Identify which cell holds the provided text, then report its (X, Y) central coordinate. 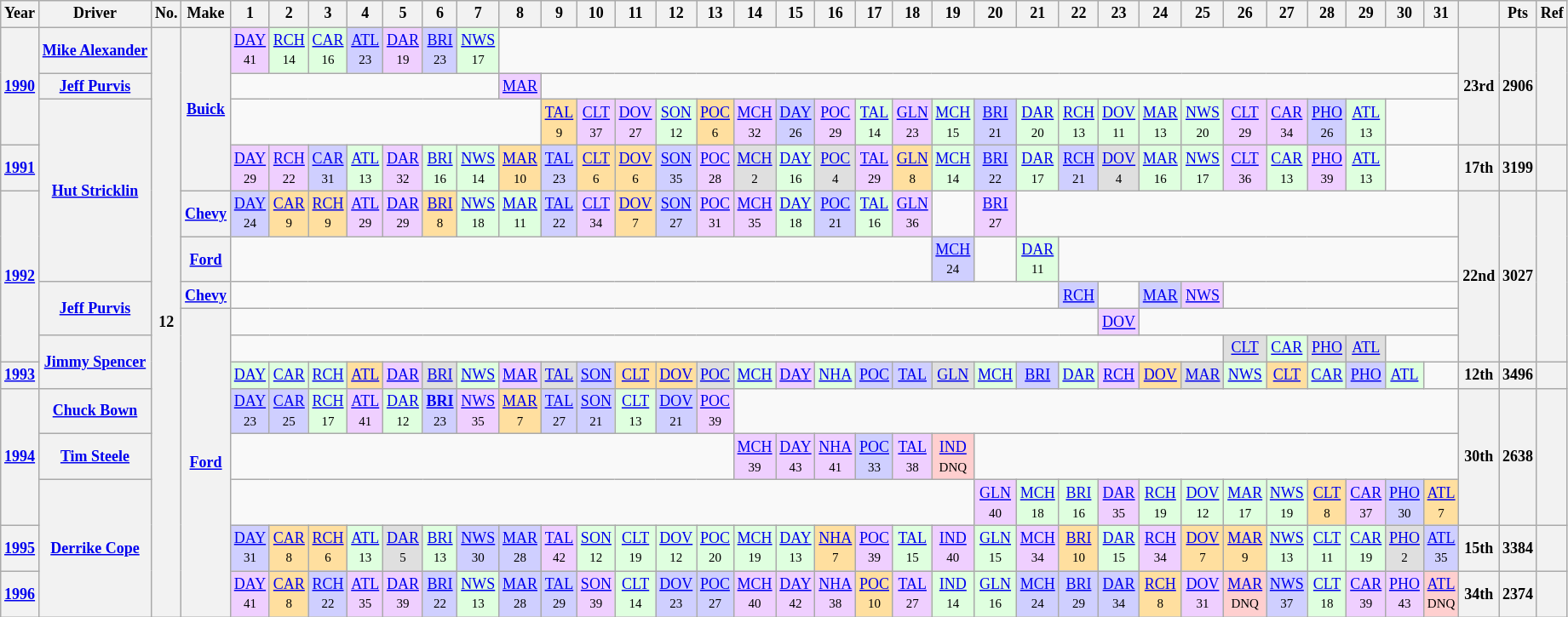
DAR17 (1037, 168)
1994 (20, 456)
Pts (1518, 14)
22nd (1479, 276)
TAL15 (912, 548)
PHO30 (1405, 502)
MCH35 (755, 214)
DAY29 (250, 168)
DAR5 (404, 548)
ATL41 (365, 411)
6 (439, 14)
CLT14 (635, 594)
MAR10 (520, 168)
BRI13 (439, 548)
DAR12 (404, 411)
1995 (20, 548)
POC27 (715, 594)
MCH15 (953, 123)
MCH40 (755, 594)
CLT6 (596, 168)
RCH14 (289, 50)
DOV21 (676, 411)
20 (996, 14)
TAL14 (875, 123)
CAR37 (1366, 502)
TAL9 (559, 123)
RCH21 (1078, 168)
DAY18 (795, 214)
DAR11 (1037, 260)
23 (1119, 14)
CLT19 (635, 548)
1993 (20, 374)
SON (596, 374)
GLN36 (912, 214)
Hut Stricklin (95, 191)
MAR17 (1245, 502)
Jimmy Spencer (95, 362)
Chuck Bown (95, 411)
SON39 (596, 594)
ATLDNQ (1441, 594)
CLT37 (596, 123)
CLT11 (1327, 548)
10 (596, 14)
DAY13 (795, 548)
PHO39 (1327, 168)
Derrike Cope (95, 548)
2638 (1518, 456)
GLN40 (996, 502)
RCH13 (1078, 123)
19 (953, 14)
DAY31 (250, 548)
CAR19 (1366, 548)
Driver (95, 14)
NWS37 (1286, 594)
3384 (1518, 548)
TAL38 (912, 457)
14 (755, 14)
RCH17 (328, 411)
CAR34 (1286, 123)
NWS20 (1203, 123)
GLN23 (912, 123)
15 (795, 14)
MCH19 (755, 548)
MCH2 (755, 168)
TAL42 (559, 548)
13 (715, 14)
DAR34 (1119, 594)
BRI29 (1078, 594)
IND40 (953, 548)
30 (1405, 14)
BRI8 (439, 214)
DOV23 (676, 594)
RCH19 (1160, 502)
POC21 (836, 214)
DAR15 (1119, 548)
MCH34 (1037, 548)
INDDNQ (953, 457)
CAR31 (328, 168)
No. (167, 14)
NWS18 (479, 214)
MAR13 (1160, 123)
15th (1479, 548)
12th (1479, 374)
POC4 (836, 168)
ATL23 (365, 50)
Ref (1552, 14)
DAY43 (795, 457)
MCH14 (953, 168)
CLT34 (596, 214)
DAR35 (1119, 502)
7 (479, 14)
DAY23 (250, 411)
MARDNQ (1245, 594)
27 (1286, 14)
MAR16 (1160, 168)
RCH34 (1160, 548)
DOV27 (635, 123)
CLT13 (635, 411)
9 (559, 14)
3027 (1518, 276)
CAR25 (289, 411)
POC10 (875, 594)
SON35 (676, 168)
NHA41 (836, 457)
2 (289, 14)
18 (912, 14)
GLN16 (996, 594)
Make (206, 14)
1992 (20, 276)
PHO26 (1327, 123)
DAY42 (795, 594)
POC20 (715, 548)
RCH6 (328, 548)
POC28 (715, 168)
DAR32 (404, 168)
TAL16 (875, 214)
1 (250, 14)
2374 (1518, 594)
NHA (836, 374)
Year (20, 14)
4 (365, 14)
POC31 (715, 214)
PHO43 (1405, 594)
1990 (20, 87)
NWS19 (1286, 502)
NWS30 (479, 548)
BRI21 (996, 123)
Tim Steele (95, 457)
CLT29 (1245, 123)
MCH18 (1037, 502)
1991 (20, 168)
DAR39 (404, 594)
1996 (20, 594)
25 (1203, 14)
CLT36 (1245, 168)
5 (404, 14)
POC6 (715, 123)
CLT18 (1327, 594)
POC29 (836, 123)
29 (1366, 14)
34th (1479, 594)
CAR16 (328, 50)
28 (1327, 14)
IND14 (953, 594)
RCH8 (1160, 594)
TAL23 (559, 168)
CAR39 (1366, 594)
NHA38 (836, 594)
11 (635, 14)
MAR7 (520, 411)
RCH9 (328, 214)
NWS35 (479, 411)
31 (1441, 14)
DAR20 (1037, 123)
Buick (206, 109)
MAR9 (1245, 548)
ATL29 (365, 214)
NHA7 (836, 548)
DAY24 (250, 214)
3199 (1518, 168)
ATL7 (1441, 502)
CLT8 (1327, 502)
BRI10 (1078, 548)
SON21 (596, 411)
23rd (1479, 87)
GLN15 (996, 548)
26 (1245, 14)
PHO2 (1405, 548)
DOV31 (1203, 594)
SON27 (676, 214)
POC33 (875, 457)
DOV11 (1119, 123)
24 (1160, 14)
21 (1037, 14)
17 (875, 14)
MCH39 (755, 457)
DAR19 (404, 50)
8 (520, 14)
22 (1078, 14)
MCH32 (755, 123)
30th (1479, 456)
CAR13 (1286, 168)
CAR9 (289, 214)
DOV6 (635, 168)
2906 (1518, 87)
BRI27 (996, 214)
MAR11 (520, 214)
TAL22 (559, 214)
16 (836, 14)
NWS14 (479, 168)
3 (328, 14)
Mike Alexander (95, 50)
DAY26 (795, 123)
17th (1479, 168)
DAR29 (404, 214)
DAY16 (795, 168)
GLN (953, 374)
GLN8 (912, 168)
3496 (1518, 374)
DOV4 (1119, 168)
